Extract the [X, Y] coordinate from the center of the cell holding the provided text.  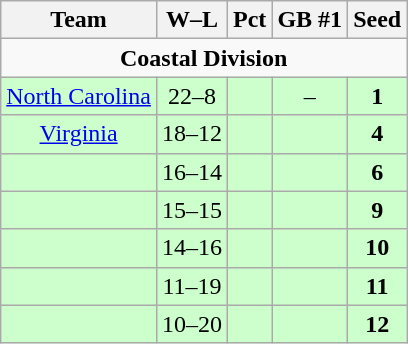
Coastal Division [204, 58]
11 [378, 286]
14–16 [192, 248]
– [310, 96]
10 [378, 248]
10–20 [192, 324]
W–L [192, 20]
Team [79, 20]
Seed [378, 20]
11–19 [192, 286]
1 [378, 96]
16–14 [192, 172]
Virginia [79, 134]
GB #1 [310, 20]
4 [378, 134]
6 [378, 172]
Pct [250, 20]
12 [378, 324]
15–15 [192, 210]
18–12 [192, 134]
North Carolina [79, 96]
9 [378, 210]
22–8 [192, 96]
